Search for the cell housing the specified text and yield its [x, y] center coordinate. 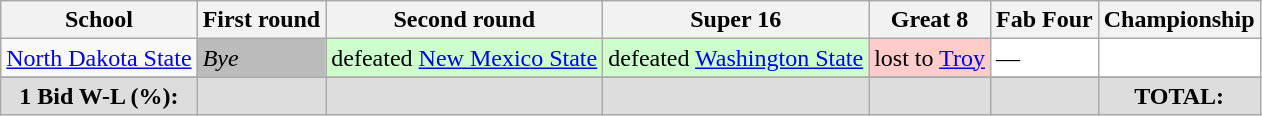
North Dakota State [99, 58]
Fab Four [1044, 20]
School [99, 20]
TOTAL: [1179, 96]
— [1044, 58]
lost to Troy [930, 58]
Second round [464, 20]
1 Bid W-L (%): [99, 96]
Super 16 [736, 20]
Bye [262, 58]
First round [262, 20]
Championship [1179, 20]
Great 8 [930, 20]
defeated Washington State [736, 58]
defeated New Mexico State [464, 58]
